From the cell containing the given text, extract its center point as (X, Y) coordinate. 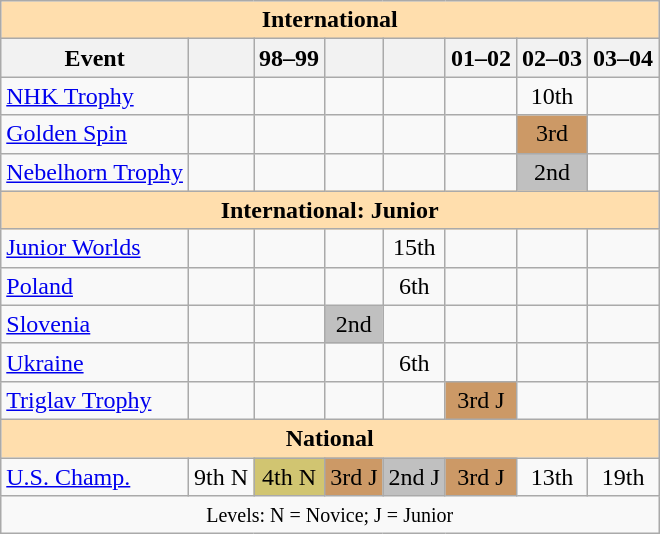
Ukraine (95, 362)
10th (552, 96)
2nd J (414, 477)
International (330, 20)
02–03 (552, 58)
Poland (95, 286)
03–04 (624, 58)
Event (95, 58)
19th (624, 477)
Nebelhorn Trophy (95, 172)
98–99 (290, 58)
Triglav Trophy (95, 400)
National (330, 438)
15th (414, 248)
Junior Worlds (95, 248)
International: Junior (330, 210)
Golden Spin (95, 134)
4th N (290, 477)
3rd (552, 134)
Levels: N = Novice; J = Junior (330, 515)
01–02 (480, 58)
13th (552, 477)
Slovenia (95, 324)
U.S. Champ. (95, 477)
9th N (220, 477)
NHK Trophy (95, 96)
